Extract the (x, y) coordinate from the center of the cell holding the provided text.  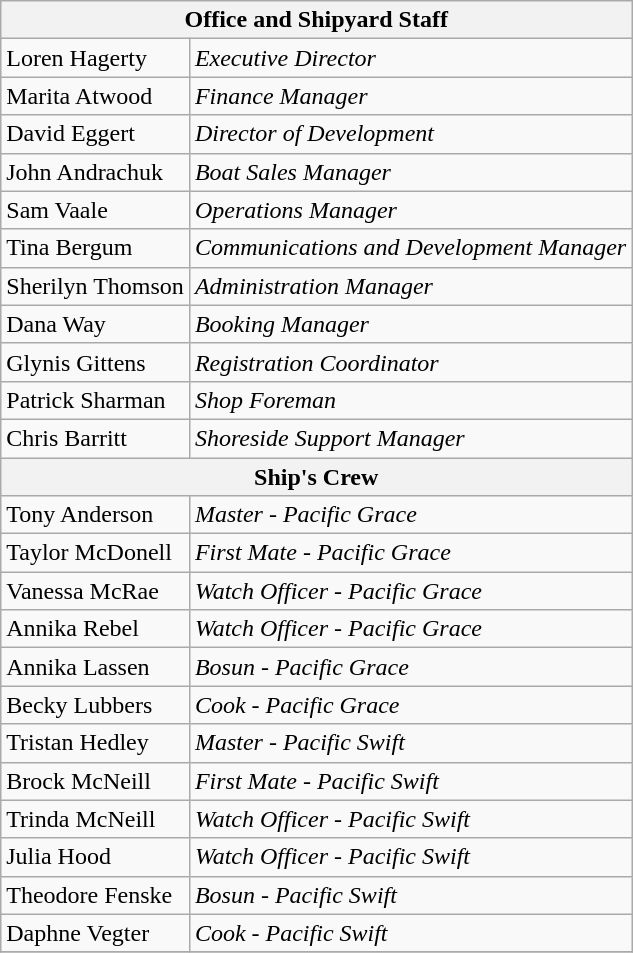
Administration Manager (410, 286)
Cook - Pacific Grace (410, 705)
First Mate - Pacific Swift (410, 781)
Sherilyn Thomson (96, 286)
Tony Anderson (96, 515)
Operations Manager (410, 210)
David Eggert (96, 134)
Dana Way (96, 324)
Communications and Development Manager (410, 248)
Master - Pacific Swift (410, 743)
Office and Shipyard Staff (316, 20)
Taylor McDonell (96, 553)
Executive Director (410, 58)
Glynis Gittens (96, 362)
Brock McNeill (96, 781)
Patrick Sharman (96, 400)
Bosun - Pacific Grace (410, 667)
Trinda McNeill (96, 819)
Daphne Vegter (96, 933)
Chris Barritt (96, 438)
Finance Manager (410, 96)
Registration Coordinator (410, 362)
Sam Vaale (96, 210)
Vanessa McRae (96, 591)
Shop Foreman (410, 400)
Marita Atwood (96, 96)
Bosun - Pacific Swift (410, 895)
Boat Sales Manager (410, 172)
Ship's Crew (316, 477)
Tristan Hedley (96, 743)
Annika Lassen (96, 667)
Annika Rebel (96, 629)
Master - Pacific Grace (410, 515)
Booking Manager (410, 324)
Becky Lubbers (96, 705)
Loren Hagerty (96, 58)
John Andrachuk (96, 172)
Julia Hood (96, 857)
Director of Development (410, 134)
Tina Bergum (96, 248)
Shoreside Support Manager (410, 438)
First Mate - Pacific Grace (410, 553)
Theodore Fenske (96, 895)
Cook - Pacific Swift (410, 933)
